Scan for the cell matching the given text and deliver its [X, Y] coordinate at center. 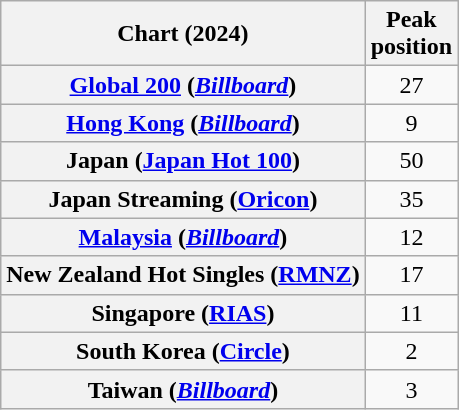
27 [411, 85]
Japan (Japan Hot 100) [183, 161]
9 [411, 123]
50 [411, 161]
Japan Streaming (Oricon) [183, 199]
Global 200 (Billboard) [183, 85]
3 [411, 389]
Taiwan (Billboard) [183, 389]
35 [411, 199]
Chart (2024) [183, 34]
South Korea (Circle) [183, 351]
Hong Kong (Billboard) [183, 123]
12 [411, 237]
Singapore (RIAS) [183, 313]
New Zealand Hot Singles (RMNZ) [183, 275]
11 [411, 313]
Malaysia (Billboard) [183, 237]
Peakposition [411, 34]
17 [411, 275]
2 [411, 351]
